Output the (x, y) coordinate of the center of the cell containing the given text.  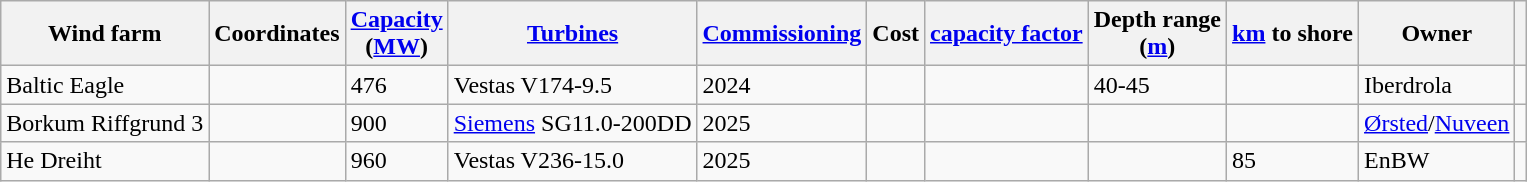
Owner (1437, 34)
He Dreiht (105, 161)
2024 (782, 85)
476 (396, 85)
Turbines (572, 34)
Depth range (m) (1157, 34)
Cost (896, 34)
Commissioning (782, 34)
Borkum Riffgrund 3 (105, 123)
Vestas V174-9.5 (572, 85)
km to shore (1293, 34)
960 (396, 161)
Vestas V236-15.0 (572, 161)
Siemens SG11.0-200DD (572, 123)
Baltic Eagle (105, 85)
Wind farm (105, 34)
85 (1293, 161)
Ørsted/Nuveen (1437, 123)
40-45 (1157, 85)
EnBW (1437, 161)
capacity factor (1006, 34)
900 (396, 123)
Coordinates (277, 34)
Iberdrola (1437, 85)
Capacity (MW) (396, 34)
